Return [x, y] of the center of cell containing provided text 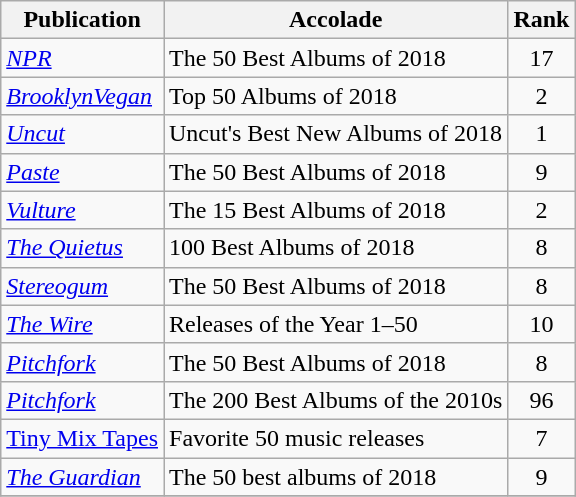
The Guardian [82, 477]
Top 50 Albums of 2018 [336, 96]
17 [542, 58]
Tiny Mix Tapes [82, 438]
The 200 Best Albums of the 2010s [336, 400]
Accolade [336, 20]
1 [542, 134]
Stereogum [82, 286]
BrooklynVegan [82, 96]
Publication [82, 20]
Vulture [82, 210]
The 50 best albums of 2018 [336, 477]
Uncut's Best New Albums of 2018 [336, 134]
10 [542, 324]
The Quietus [82, 248]
7 [542, 438]
Paste [82, 172]
Favorite 50 music releases [336, 438]
Releases of the Year 1–50 [336, 324]
100 Best Albums of 2018 [336, 248]
NPR [82, 58]
96 [542, 400]
Uncut [82, 134]
The Wire [82, 324]
The 15 Best Albums of 2018 [336, 210]
Rank [542, 20]
